Provide the [x, y] coordinate of the cell's center where the given text is located.  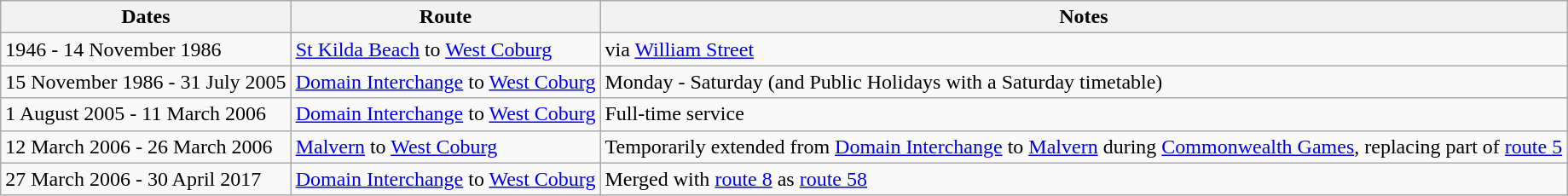
Route [445, 17]
1946 - 14 November 1986 [146, 49]
Monday - Saturday (and Public Holidays with a Saturday timetable) [1084, 82]
12 March 2006 - 26 March 2006 [146, 147]
15 November 1986 - 31 July 2005 [146, 82]
27 March 2006 - 30 April 2017 [146, 179]
Merged with route 8 as route 58 [1084, 179]
Full-time service [1084, 114]
St Kilda Beach to West Coburg [445, 49]
Dates [146, 17]
1 August 2005 - 11 March 2006 [146, 114]
Temporarily extended from Domain Interchange to Malvern during Commonwealth Games, replacing part of route 5 [1084, 147]
Notes [1084, 17]
Malvern to West Coburg [445, 147]
via William Street [1084, 49]
